Return the (X, Y) coordinate for the center point of the cell that contains the specified text.  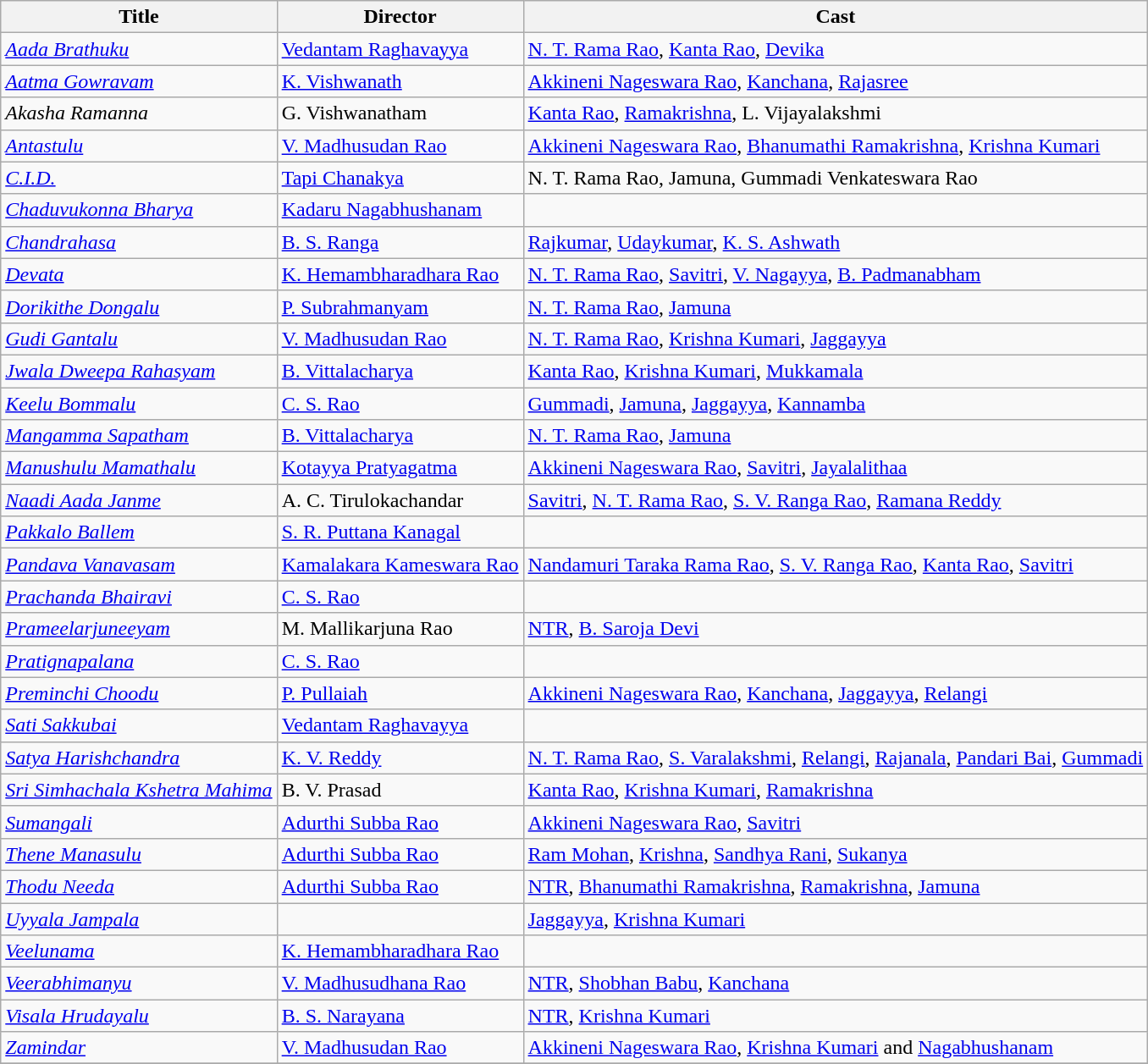
Dorikithe Dongalu (139, 306)
Kanta Rao, Ramakrishna, L. Vijayalakshmi (836, 113)
Aatma Gowravam (139, 81)
Nandamuri Taraka Rama Rao, S. V. Ranga Rao, Kanta Rao, Savitri (836, 565)
Rajkumar, Udaykumar, K. S. Ashwath (836, 242)
P. Pullaiah (400, 693)
Gudi Gantalu (139, 339)
N. T. Rama Rao, Krishna Kumari, Jaggayya (836, 339)
Akkineni Nageswara Rao, Krishna Kumari and Nagabhushanam (836, 1048)
K. V. Reddy (400, 758)
N. T. Rama Rao, S. Varalakshmi, Relangi, Rajanala, Pandari Bai, Gummadi (836, 758)
NTR, Shobhan Babu, Kanchana (836, 984)
K. Vishwanath (400, 81)
A. C. Tirulokachandar (400, 500)
Manushulu Mamathalu (139, 468)
Veerabhimanyu (139, 984)
P. Subrahmanyam (400, 306)
Prachanda Bhairavi (139, 597)
Naadi Aada Janme (139, 500)
Gummadi, Jamuna, Jaggayya, Kannamba (836, 404)
Chaduvukonna Bharya (139, 210)
Akkineni Nageswara Rao, Kanchana, Rajasree (836, 81)
S. R. Puttana Kanagal (400, 532)
Jwala Dweepa Rahasyam (139, 371)
Chandrahasa (139, 242)
G. Vishwanatham (400, 113)
Akkineni Nageswara Rao, Savitri, Jayalalithaa (836, 468)
C.I.D. (139, 178)
Pakkalo Ballem (139, 532)
Antastulu (139, 146)
Cast (836, 17)
Visala Hrudayalu (139, 1016)
Mangamma Sapatham (139, 436)
Satya Harishchandra (139, 758)
Pratignapalana (139, 661)
Sumangali (139, 822)
Aada Brathuku (139, 49)
Akkineni Nageswara Rao, Bhanumathi Ramakrishna, Krishna Kumari (836, 146)
Kadaru Nagabhushanam (400, 210)
Ram Mohan, Krishna, Sandhya Rani, Sukanya (836, 854)
Kotayya Pratyagatma (400, 468)
M. Mallikarjuna Rao (400, 629)
Savitri, N. T. Rama Rao, S. V. Ranga Rao, Ramana Reddy (836, 500)
Tapi Chanakya (400, 178)
NTR, Bhanumathi Ramakrishna, Ramakrishna, Jamuna (836, 886)
Keelu Bommalu (139, 404)
Kamalakara Kameswara Rao (400, 565)
Pandava Vanavasam (139, 565)
B. S. Narayana (400, 1016)
NTR, Krishna Kumari (836, 1016)
Preminchi Choodu (139, 693)
Thodu Needa (139, 886)
Sri Simhachala Kshetra Mahima (139, 790)
N. T. Rama Rao, Jamuna, Gummadi Venkateswara Rao (836, 178)
Akasha Ramanna (139, 113)
B. S. Ranga (400, 242)
N. T. Rama Rao, Kanta Rao, Devika (836, 49)
Sati Sakkubai (139, 725)
V. Madhusudhana Rao (400, 984)
Prameelarjuneeyam (139, 629)
B. V. Prasad (400, 790)
Akkineni Nageswara Rao, Savitri (836, 822)
Zamindar (139, 1048)
Director (400, 17)
NTR, B. Saroja Devi (836, 629)
Kanta Rao, Krishna Kumari, Mukkamala (836, 371)
Jaggayya, Krishna Kumari (836, 918)
Uyyala Jampala (139, 918)
Akkineni Nageswara Rao, Kanchana, Jaggayya, Relangi (836, 693)
Veelunama (139, 951)
Thene Manasulu (139, 854)
Devata (139, 274)
Kanta Rao, Krishna Kumari, Ramakrishna (836, 790)
Title (139, 17)
N. T. Rama Rao, Savitri, V. Nagayya, B. Padmanabham (836, 274)
